Identify which cell holds the provided text, then report its [X, Y] central coordinate. 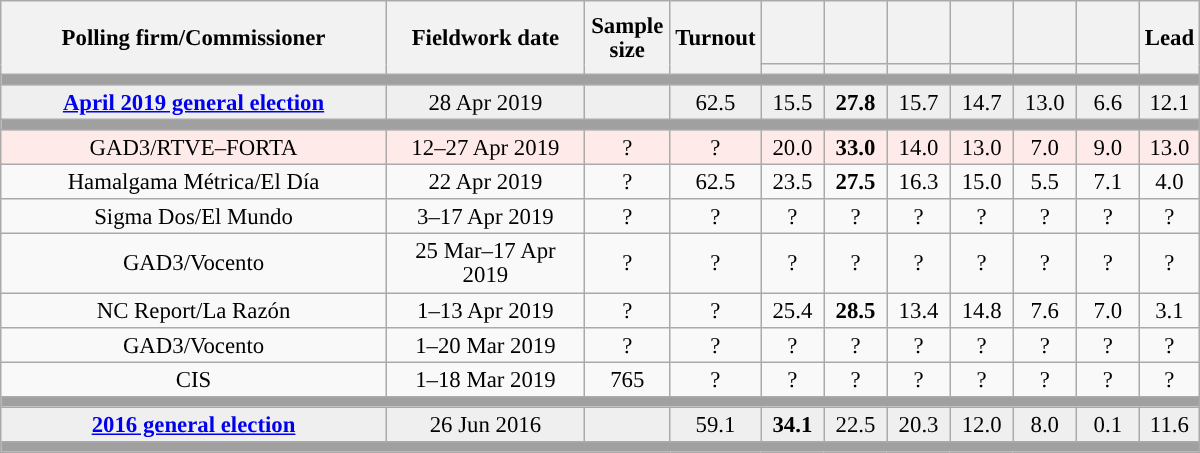
Hamalgama Métrica/El Día [194, 182]
1–18 Mar 2019 [485, 380]
12.0 [982, 424]
26 Jun 2016 [485, 424]
Lead [1169, 38]
28 Apr 2019 [485, 102]
Sigma Dos/El Mundo [194, 218]
1–13 Apr 2019 [485, 310]
15.0 [982, 182]
CIS [194, 380]
3–17 Apr 2019 [485, 218]
28.5 [856, 310]
765 [627, 380]
16.3 [918, 182]
NC Report/La Razón [194, 310]
25 Mar–17 Apr 2019 [485, 264]
12.1 [1169, 102]
12–27 Apr 2019 [485, 148]
8.0 [1044, 424]
Sample size [627, 38]
7.6 [1044, 310]
33.0 [856, 148]
4.0 [1169, 182]
22 Apr 2019 [485, 182]
25.4 [792, 310]
22.5 [856, 424]
14.7 [982, 102]
1–20 Mar 2019 [485, 344]
34.1 [792, 424]
GAD3/RTVE–FORTA [194, 148]
2016 general election [194, 424]
Turnout [716, 38]
20.3 [918, 424]
27.8 [856, 102]
5.5 [1044, 182]
27.5 [856, 182]
13.4 [918, 310]
6.6 [1108, 102]
Polling firm/Commissioner [194, 38]
11.6 [1169, 424]
23.5 [792, 182]
Fieldwork date [485, 38]
59.1 [716, 424]
0.1 [1108, 424]
7.1 [1108, 182]
14.0 [918, 148]
20.0 [792, 148]
9.0 [1108, 148]
15.5 [792, 102]
14.8 [982, 310]
15.7 [918, 102]
April 2019 general election [194, 102]
3.1 [1169, 310]
